Extract the [x, y] coordinate from the center of the cell holding the provided text.  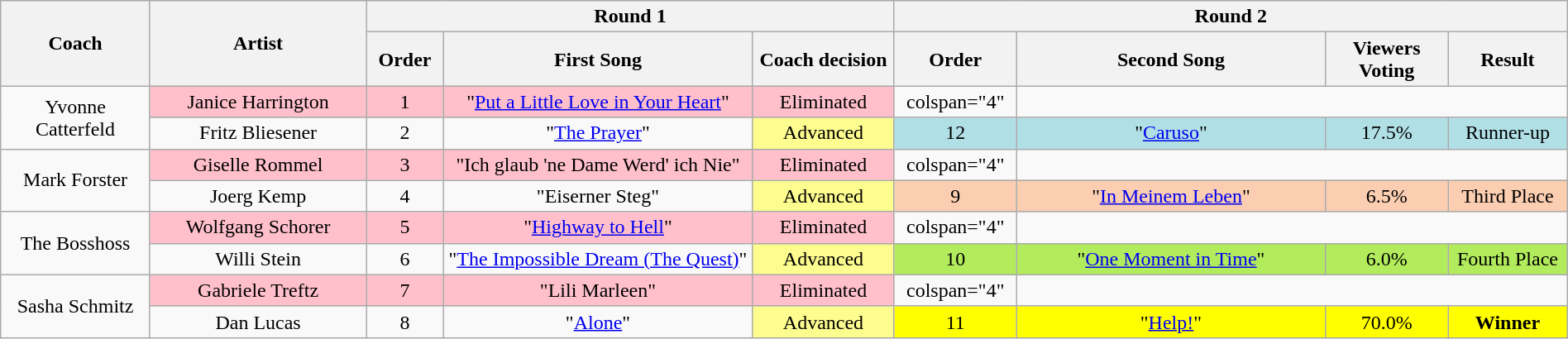
Wolfgang Schorer [258, 227]
"Caruso" [1171, 133]
5 [405, 227]
8 [405, 322]
1 [405, 102]
Giselle Rommel [258, 165]
Joerg Kemp [258, 196]
"The Impossible Dream (The Quest)" [597, 259]
"Ich glaub 'ne Dame Werd' ich Nie" [597, 165]
10 [955, 259]
6.0% [1387, 259]
Result [1508, 60]
"Help!" [1171, 322]
First Song [597, 60]
Yvonne Catterfeld [76, 117]
Winner [1508, 322]
4 [405, 196]
Viewers Voting [1387, 60]
"Eiserner Steg" [597, 196]
"Highway to Hell" [597, 227]
2 [405, 133]
Gabriele Treftz [258, 290]
Willi Stein [258, 259]
"In Meinem Leben" [1171, 196]
3 [405, 165]
Coach decision [824, 60]
70.0% [1387, 322]
Mark Forster [76, 180]
"Lili Marleen" [597, 290]
Janice Harrington [258, 102]
12 [955, 133]
"One Moment in Time" [1171, 259]
Artist [258, 43]
Round 1 [630, 17]
7 [405, 290]
"Put a Little Love in Your Heart" [597, 102]
Fourth Place [1508, 259]
Fritz Bliesener [258, 133]
Round 2 [1231, 17]
"The Prayer" [597, 133]
11 [955, 322]
6.5% [1387, 196]
Sasha Schmitz [76, 306]
17.5% [1387, 133]
Dan Lucas [258, 322]
Coach [76, 43]
Second Song [1171, 60]
Third Place [1508, 196]
6 [405, 259]
"Alone" [597, 322]
The Bosshoss [76, 243]
9 [955, 196]
Runner-up [1508, 133]
